From the cell containing the given text, extract its center point as [x, y] coordinate. 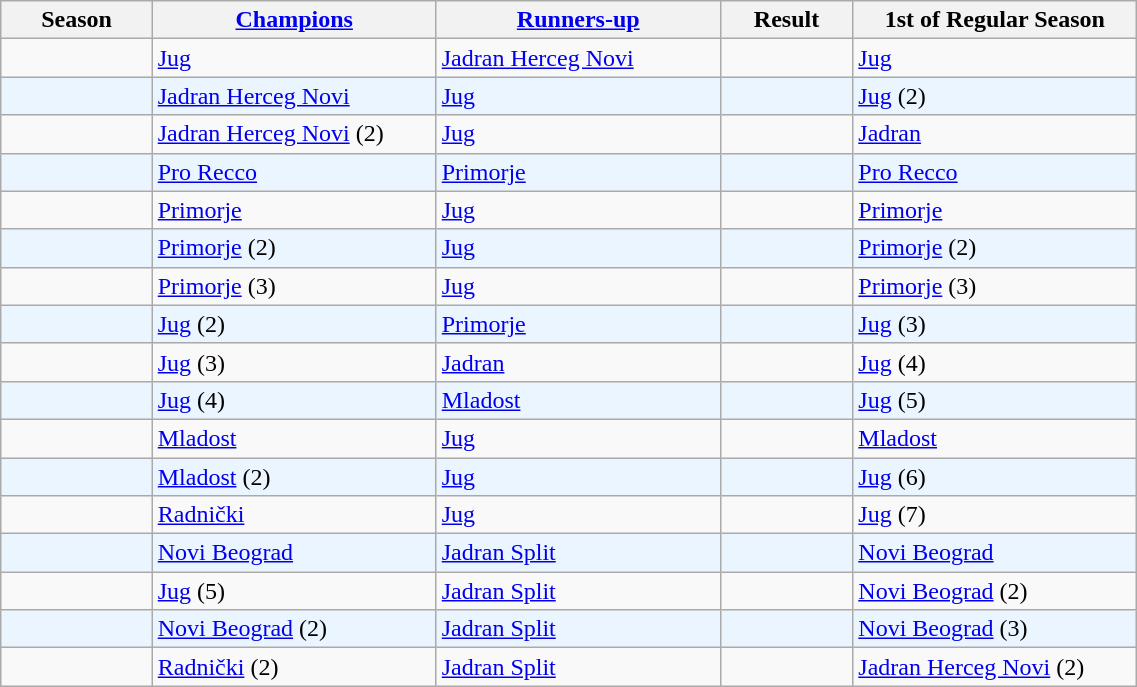
Champions [294, 20]
Result [786, 20]
Season [76, 20]
Mladost (2) [294, 477]
1st of Regular Season [995, 20]
Jug (7) [995, 515]
Jug (6) [995, 477]
Runners-up [578, 20]
Radnički [294, 515]
Novi Beograd (3) [995, 629]
Radnički (2) [294, 667]
